Detect which cell encompasses the target text, then output its [x, y] center coordinate. 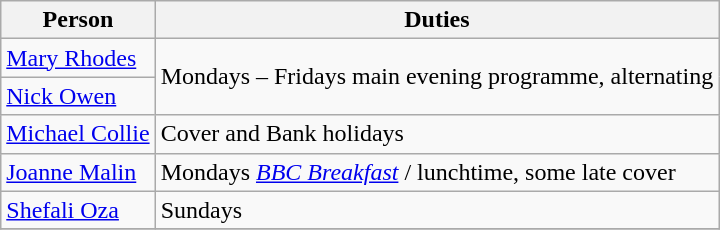
Nick Owen [78, 96]
Mondays – Fridays main evening programme, alternating [437, 77]
Cover and Bank holidays [437, 134]
Sundays [437, 210]
Michael Collie [78, 134]
Mondays BBC Breakfast / lunchtime, some late cover [437, 172]
Duties [437, 20]
Person [78, 20]
Shefali Oza [78, 210]
Mary Rhodes [78, 58]
Joanne Malin [78, 172]
